For the text-containing cell, return its midpoint in (x, y) coordinate format. 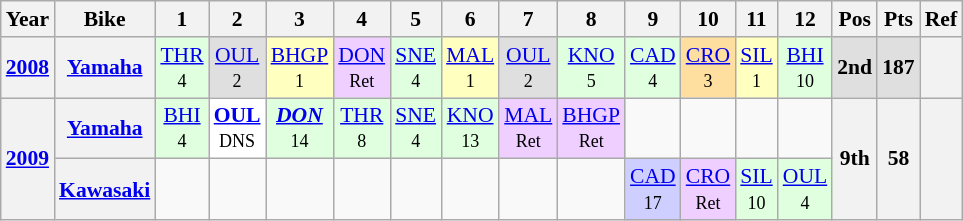
THR8 (362, 128)
2nd (854, 68)
OUL4 (805, 190)
Pts (898, 19)
3 (300, 19)
Year (28, 19)
7 (528, 19)
CAD4 (653, 68)
58 (898, 159)
9 (653, 19)
MALRet (528, 128)
Kawasaki (104, 190)
SIL10 (756, 190)
KNO5 (591, 68)
187 (898, 68)
2 (238, 19)
CRORet (708, 190)
9th (854, 159)
5 (416, 19)
2009 (28, 159)
DON14 (300, 128)
BHGPRet (591, 128)
CAD17 (653, 190)
12 (805, 19)
CRO3 (708, 68)
4 (362, 19)
OULDNS (238, 128)
BHI 4 (182, 128)
Ref (941, 19)
8 (591, 19)
6 (470, 19)
MAL1 (470, 68)
BHI10 (805, 68)
DONRet (362, 68)
10 (708, 19)
THR4 (182, 68)
1 (182, 19)
11 (756, 19)
Bike (104, 19)
BHGP1 (300, 68)
KNO13 (470, 128)
SIL1 (756, 68)
2008 (28, 68)
Pos (854, 19)
